Scan for the cell matching the given text and deliver its [x, y] coordinate at center. 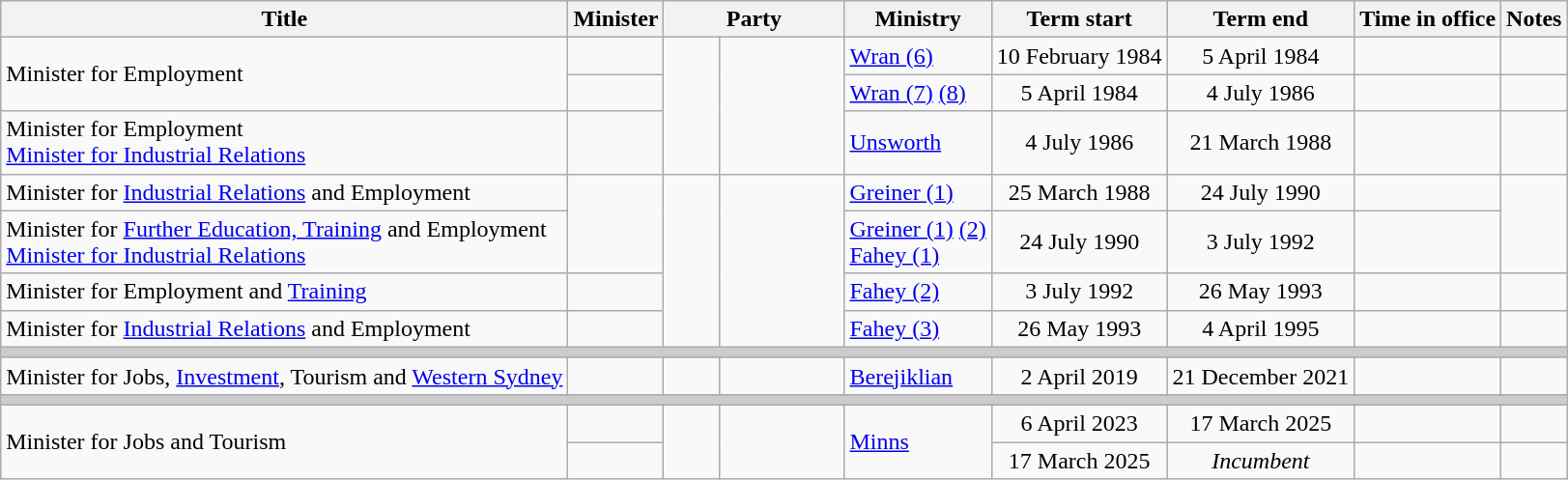
2 April 2019 [1079, 376]
Term start [1079, 19]
Minister for EmploymentMinister for Industrial Relations [284, 143]
Fahey (3) [918, 328]
Minister for Further Education, Training and EmploymentMinister for Industrial Relations [284, 241]
Title [284, 19]
Minister for Jobs, Investment, Tourism and Western Sydney [284, 376]
Minister for Employment [284, 74]
25 March 1988 [1079, 192]
Wran (6) [918, 56]
Party [754, 19]
Wran (7) (8) [918, 93]
21 March 1988 [1261, 143]
Greiner (1) [918, 192]
Incumbent [1261, 461]
Minister [616, 19]
4 April 1995 [1261, 328]
Notes [1534, 19]
Fahey (2) [918, 292]
6 April 2023 [1079, 423]
Berejiklian [918, 376]
Term end [1261, 19]
Unsworth [918, 143]
Minister for Employment and Training [284, 292]
10 February 1984 [1079, 56]
Minister for Jobs and Tourism [284, 441]
Time in office [1428, 19]
21 December 2021 [1261, 376]
Greiner (1) (2)Fahey (1) [918, 241]
Minns [918, 441]
Ministry [918, 19]
